Determine the (x, y) coordinate at the center of the cell enclosing the given text.  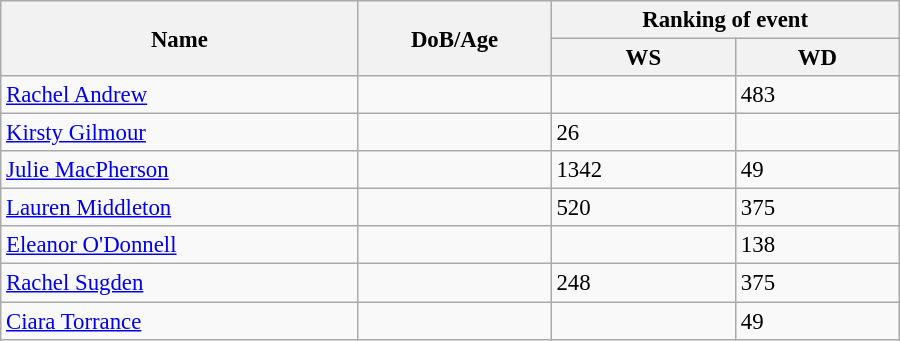
WD (818, 58)
DoB/Age (454, 38)
248 (643, 283)
483 (818, 95)
26 (643, 133)
Rachel Andrew (180, 95)
1342 (643, 170)
Rachel Sugden (180, 283)
Name (180, 38)
520 (643, 208)
WS (643, 58)
Ranking of event (725, 20)
Eleanor O'Donnell (180, 245)
Kirsty Gilmour (180, 133)
Lauren Middleton (180, 208)
138 (818, 245)
Ciara Torrance (180, 321)
Julie MacPherson (180, 170)
